Return the [x, y] coordinate for the center point of the cell that contains the specified text.  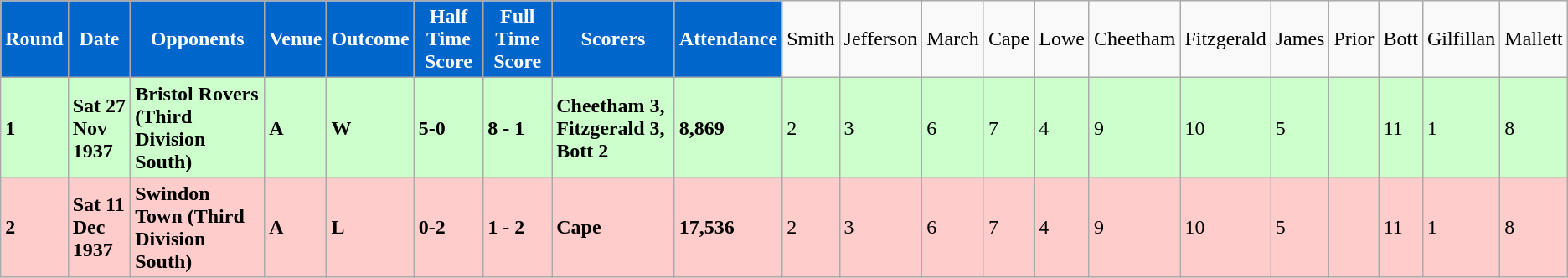
Round [34, 39]
March [953, 39]
Prior [1354, 39]
L [370, 228]
Cheetham 3, Fitzgerald 3, Bott 2 [613, 127]
0-2 [448, 228]
Bristol Rovers (Third Division South) [198, 127]
Scorers [613, 39]
Lowe [1062, 39]
Outcome [370, 39]
Attendance [728, 39]
Mallett [1534, 39]
Full Time Score [518, 39]
W [370, 127]
Opponents [198, 39]
17,536 [728, 228]
Cheetham [1134, 39]
Gilfillan [1461, 39]
James [1300, 39]
Sat 27 Nov 1937 [99, 127]
1 - 2 [518, 228]
Smith [811, 39]
8 - 1 [518, 127]
8,869 [728, 127]
Jefferson [881, 39]
Bott [1400, 39]
Swindon Town (Third Division South) [198, 228]
Venue [296, 39]
Half Time Score [448, 39]
Date [99, 39]
5-0 [448, 127]
Fitzgerald [1225, 39]
Sat 11 Dec 1937 [99, 228]
